From the cell containing the given text, extract its center point as (X, Y) coordinate. 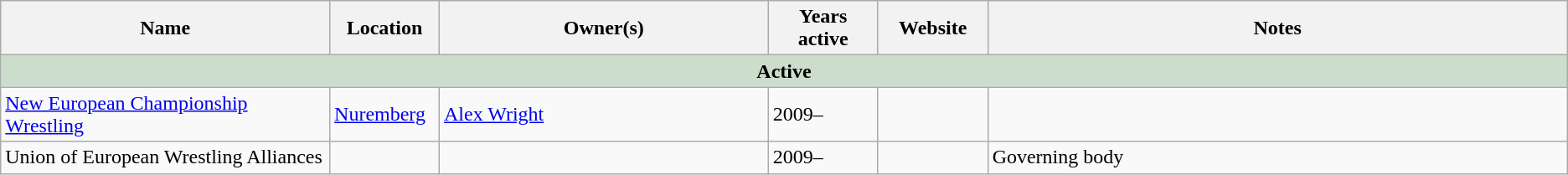
Website (933, 28)
Owner(s) (603, 28)
Notes (1277, 28)
Active (784, 71)
Nuremberg (385, 114)
Alex Wright (603, 114)
Years active (823, 28)
Name (166, 28)
Union of European Wrestling Alliances (166, 157)
New European Championship Wrestling (166, 114)
Location (385, 28)
Governing body (1277, 157)
